Locate the cell with the specified text and output its [X, Y] center coordinate. 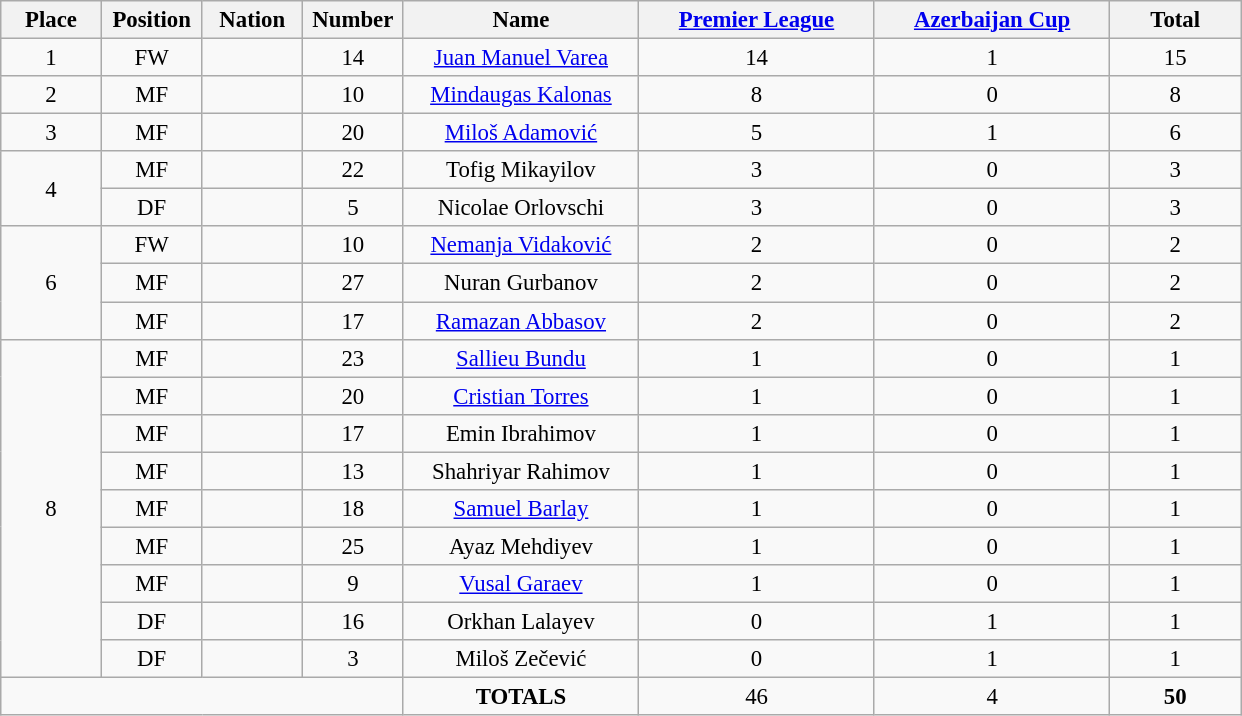
Tofig Mikayilov [521, 170]
Number [354, 20]
25 [354, 546]
22 [354, 170]
13 [354, 471]
Cristian Torres [521, 396]
Azerbaijan Cup [992, 20]
Nation [252, 20]
Vusal Garaev [521, 584]
Nuran Gurbanov [521, 283]
23 [354, 358]
Nicolae Orlovschi [521, 208]
Premier League [757, 20]
Mindaugas Kalonas [521, 95]
18 [354, 509]
Juan Manuel Varea [521, 58]
Miloš Zečević [521, 659]
Samuel Barlay [521, 509]
Total [1176, 20]
Nemanja Vidaković [521, 245]
Position [152, 20]
Emin Ibrahimov [521, 433]
Ramazan Abbasov [521, 321]
Name [521, 20]
9 [354, 584]
50 [1176, 697]
Shahriyar Rahimov [521, 471]
46 [757, 697]
Orkhan Lalayev [521, 621]
Sallieu Bundu [521, 358]
16 [354, 621]
27 [354, 283]
15 [1176, 58]
TOTALS [521, 697]
Ayaz Mehdiyev [521, 546]
Miloš Adamović [521, 133]
Place [52, 20]
